Provide the [x, y] coordinate of the cell's center where the given text is located.  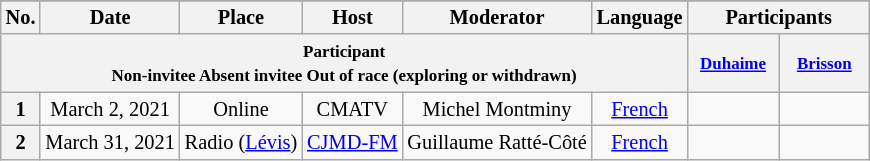
1 [21, 109]
CMATV [352, 109]
Online [241, 109]
Language [640, 17]
Michel Montminy [496, 109]
Radio (Lévis) [241, 142]
Moderator [496, 17]
Participant Non-invitee Absent invitee Out of race (exploring or withdrawn) [344, 63]
Brisson [824, 63]
Host [352, 17]
2 [21, 142]
Guillaume Ratté-Côté [496, 142]
Place [241, 17]
March 2, 2021 [110, 109]
CJMD-FM [352, 142]
Duhaime [732, 63]
No. [21, 17]
Date [110, 17]
March 31, 2021 [110, 142]
Participants [778, 17]
